Search for the cell housing the specified text and yield its (x, y) center coordinate. 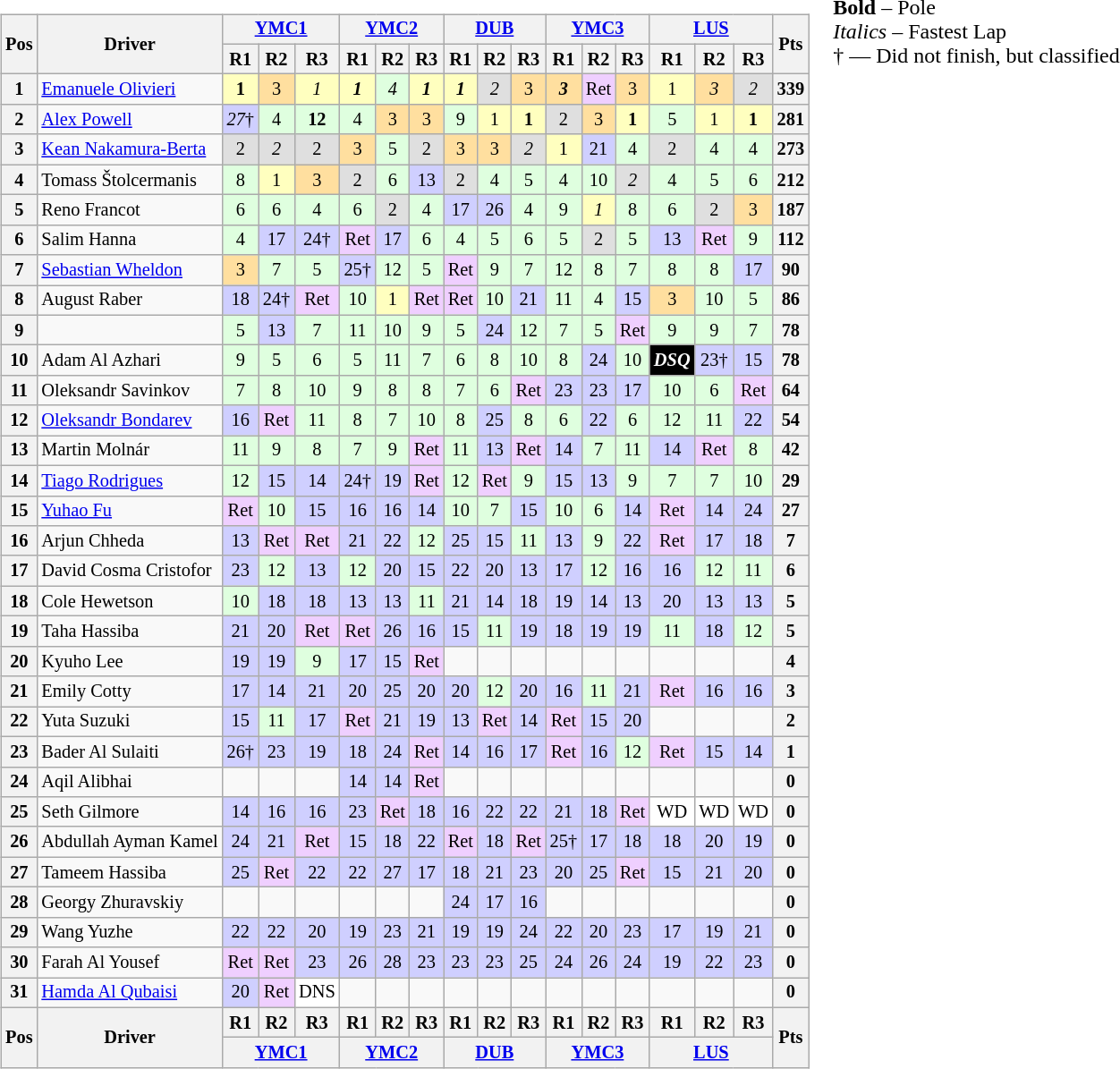
Salim Hanna (129, 240)
Taha Hassiba (129, 632)
Emily Cotty (129, 691)
Kean Nakamura-Berta (129, 149)
Alex Powell (129, 120)
339 (791, 89)
August Raber (129, 301)
Oleksandr Savinkov (129, 391)
Seth Gilmore (129, 812)
31 (19, 993)
Adam Al Azhari (129, 361)
Yuhao Fu (129, 511)
Tomass Štolcermanis (129, 180)
Bader Al Sulaiti (129, 751)
Reno Francot (129, 210)
Martin Molnár (129, 451)
Oleksandr Bondarev (129, 420)
Tameem Hassiba (129, 872)
23† (714, 361)
273 (791, 149)
DSQ (672, 361)
Abdullah Ayman Kamel (129, 842)
187 (791, 210)
212 (791, 180)
Arjun Chheda (129, 541)
54 (791, 420)
Kyuho Lee (129, 661)
42 (791, 451)
Hamda Al Qubaisi (129, 993)
64 (791, 391)
112 (791, 240)
Wang Yuzhe (129, 932)
Aqil Alibhai (129, 782)
Sebastian Wheldon (129, 270)
30 (19, 963)
86 (791, 301)
DNS (317, 993)
Tiago Rodrigues (129, 480)
90 (791, 270)
David Cosma Cristofor (129, 571)
Cole Hewetson (129, 601)
Yuta Suzuki (129, 722)
281 (791, 120)
Georgy Zhuravskiy (129, 903)
27† (241, 120)
Emanuele Olivieri (129, 89)
Farah Al Yousef (129, 963)
26† (241, 751)
